Return the (X, Y) coordinate for the center point of the cell that contains the specified text.  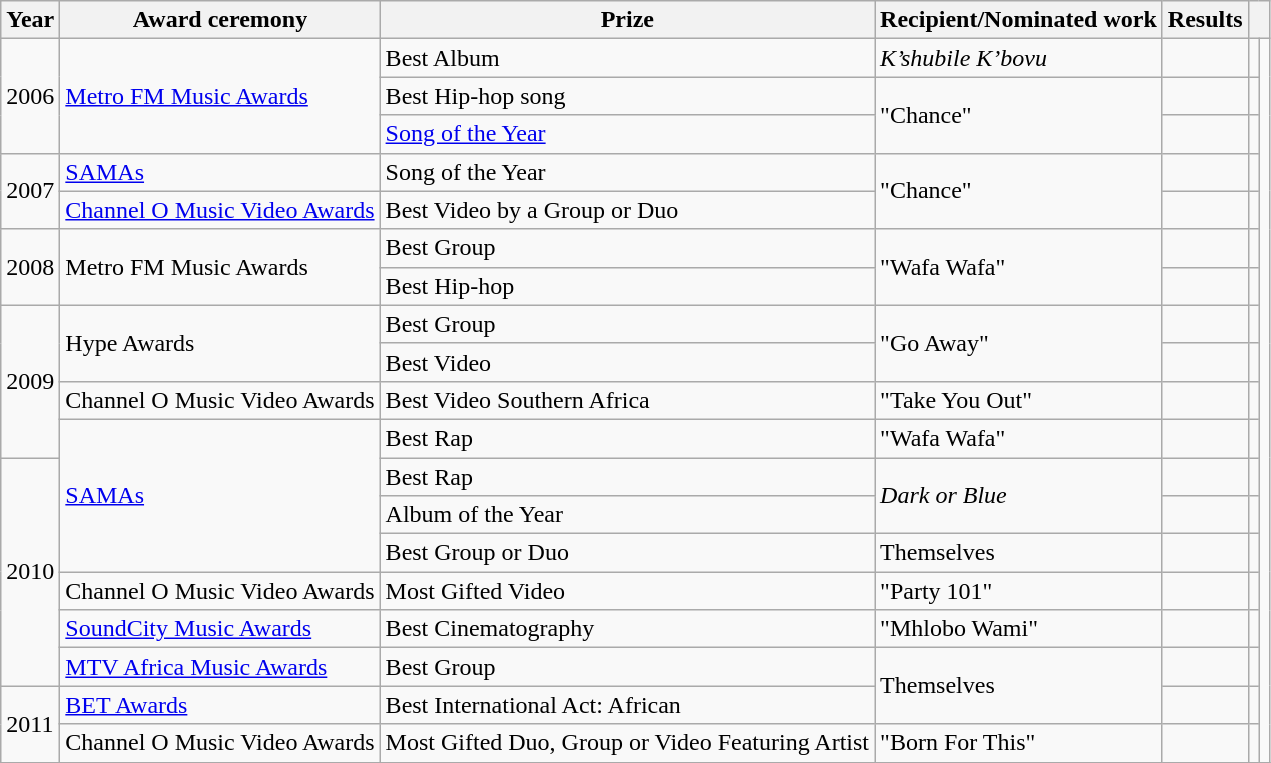
Best Group or Duo (627, 553)
Recipient/Nominated work (1019, 20)
"Go Away" (1019, 343)
SoundCity Music Awards (220, 629)
"Born For This" (1019, 743)
"Mhlobo Wami" (1019, 629)
K’shubile K’bovu (1019, 58)
Most Gifted Duo, Group or Video Featuring Artist (627, 743)
2008 (30, 267)
2009 (30, 381)
2006 (30, 96)
Best Video (627, 362)
MTV Africa Music Awards (220, 667)
2010 (30, 572)
Dark or Blue (1019, 496)
Hype Awards (220, 343)
Best Video by a Group or Duo (627, 210)
Most Gifted Video (627, 591)
2007 (30, 191)
Year (30, 20)
Best Album (627, 58)
"Take You Out" (1019, 400)
BET Awards (220, 705)
Best Video Southern Africa (627, 400)
Album of the Year (627, 515)
Results (1205, 20)
Best Hip-hop (627, 286)
Best Cinematography (627, 629)
Prize (627, 20)
"Party 101" (1019, 591)
2011 (30, 724)
Best International Act: African (627, 705)
Award ceremony (220, 20)
Best Hip-hop song (627, 96)
